Search for the cell housing the specified text and yield its [X, Y] center coordinate. 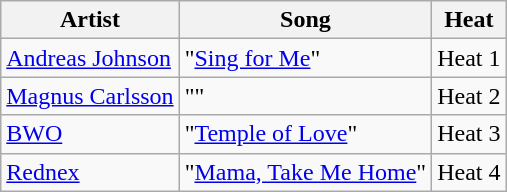
Rednex [90, 172]
Heat 4 [469, 172]
"Sing for Me" [305, 58]
"Temple of Love" [305, 134]
Song [305, 20]
Heat 1 [469, 58]
Magnus Carlsson [90, 96]
"" [305, 96]
Heat 2 [469, 96]
BWO [90, 134]
Heat 3 [469, 134]
Andreas Johnson [90, 58]
Heat [469, 20]
"Mama, Take Me Home" [305, 172]
Artist [90, 20]
